Return the (X, Y) coordinate for the center point of the cell that contains the specified text.  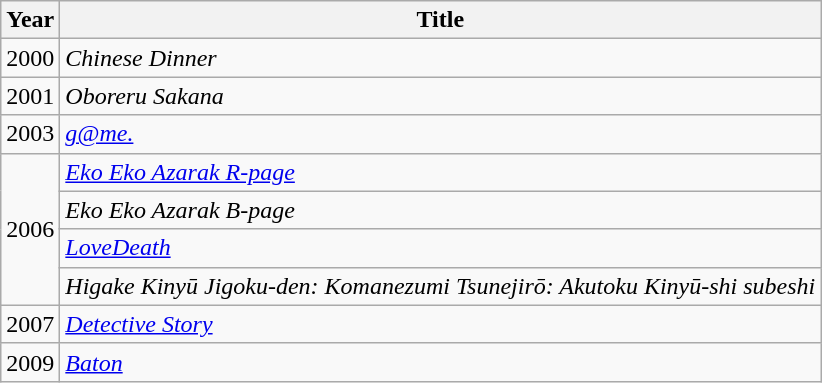
Baton (440, 362)
Year (30, 20)
2007 (30, 324)
Eko Eko Azarak R-page (440, 172)
Chinese Dinner (440, 58)
2001 (30, 96)
Higake Kinyū Jigoku-den: Komanezumi Tsunejirō: Akutoku Kinyū-shi subeshi (440, 286)
2009 (30, 362)
g@me. (440, 134)
2003 (30, 134)
2000 (30, 58)
Eko Eko Azarak B-page (440, 210)
LoveDeath (440, 248)
Title (440, 20)
Detective Story (440, 324)
2006 (30, 229)
Oboreru Sakana (440, 96)
